Find where the given text appears and provide that cell's center as [x, y] coordinate. 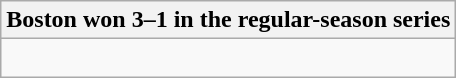
Boston won 3–1 in the regular-season series [228, 20]
